Locate the cell with the specified text and output its [x, y] center coordinate. 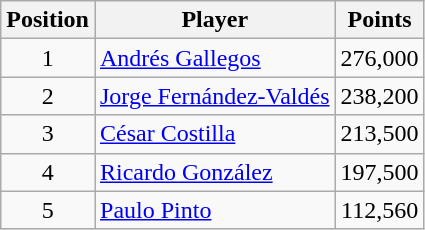
Paulo Pinto [214, 210]
5 [48, 210]
Points [380, 20]
Player [214, 20]
4 [48, 172]
276,000 [380, 58]
213,500 [380, 134]
238,200 [380, 96]
Position [48, 20]
112,560 [380, 210]
Ricardo González [214, 172]
Andrés Gallegos [214, 58]
César Costilla [214, 134]
197,500 [380, 172]
3 [48, 134]
1 [48, 58]
2 [48, 96]
Jorge Fernández-Valdés [214, 96]
